Return (X, Y) of the center of cell containing provided text 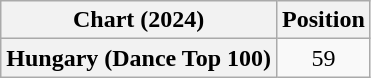
Chart (2024) (139, 20)
Position (324, 20)
Hungary (Dance Top 100) (139, 58)
59 (324, 58)
